Pinpoint the cell where the given text exists, returning its (X, Y) midpoint coordinate. 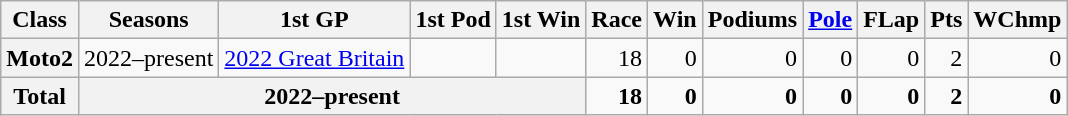
Seasons (148, 20)
1st GP (314, 20)
Win (676, 20)
Pts (946, 20)
2022 Great Britain (314, 58)
Moto2 (40, 58)
FLap (892, 20)
1st Win (541, 20)
Race (617, 20)
Pole (830, 20)
Total (40, 96)
WChmp (1018, 20)
1st Pod (453, 20)
Podiums (752, 20)
Class (40, 20)
